Pinpoint the cell where the given text exists, returning its [X, Y] midpoint coordinate. 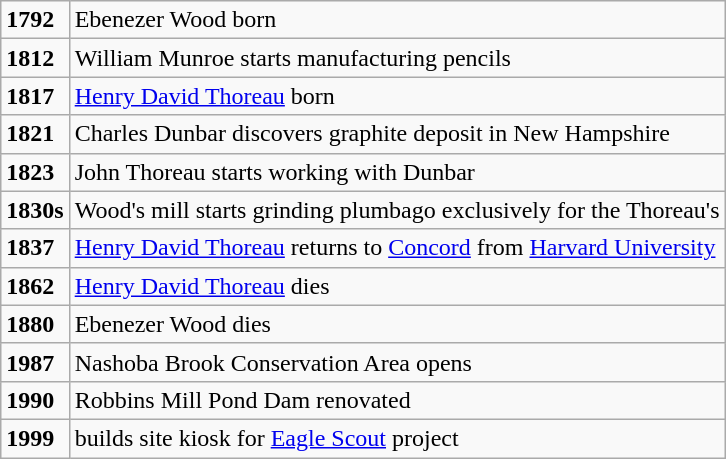
Ebenezer Wood dies [397, 324]
Nashoba Brook Conservation Area opens [397, 362]
1823 [35, 172]
builds site kiosk for Eagle Scout project [397, 438]
1837 [35, 248]
1792 [35, 20]
1821 [35, 134]
Henry David Thoreau born [397, 96]
Henry David Thoreau returns to Concord from Harvard University [397, 248]
1812 [35, 58]
William Munroe starts manufacturing pencils [397, 58]
1862 [35, 286]
1990 [35, 400]
Wood's mill starts grinding plumbago exclusively for the Thoreau's [397, 210]
Henry David Thoreau dies [397, 286]
1880 [35, 324]
1999 [35, 438]
Robbins Mill Pond Dam renovated [397, 400]
Charles Dunbar discovers graphite deposit in New Hampshire [397, 134]
1987 [35, 362]
1817 [35, 96]
John Thoreau starts working with Dunbar [397, 172]
Ebenezer Wood born [397, 20]
1830s [35, 210]
